Determine the (X, Y) coordinate at the center of the cell enclosing the given text.  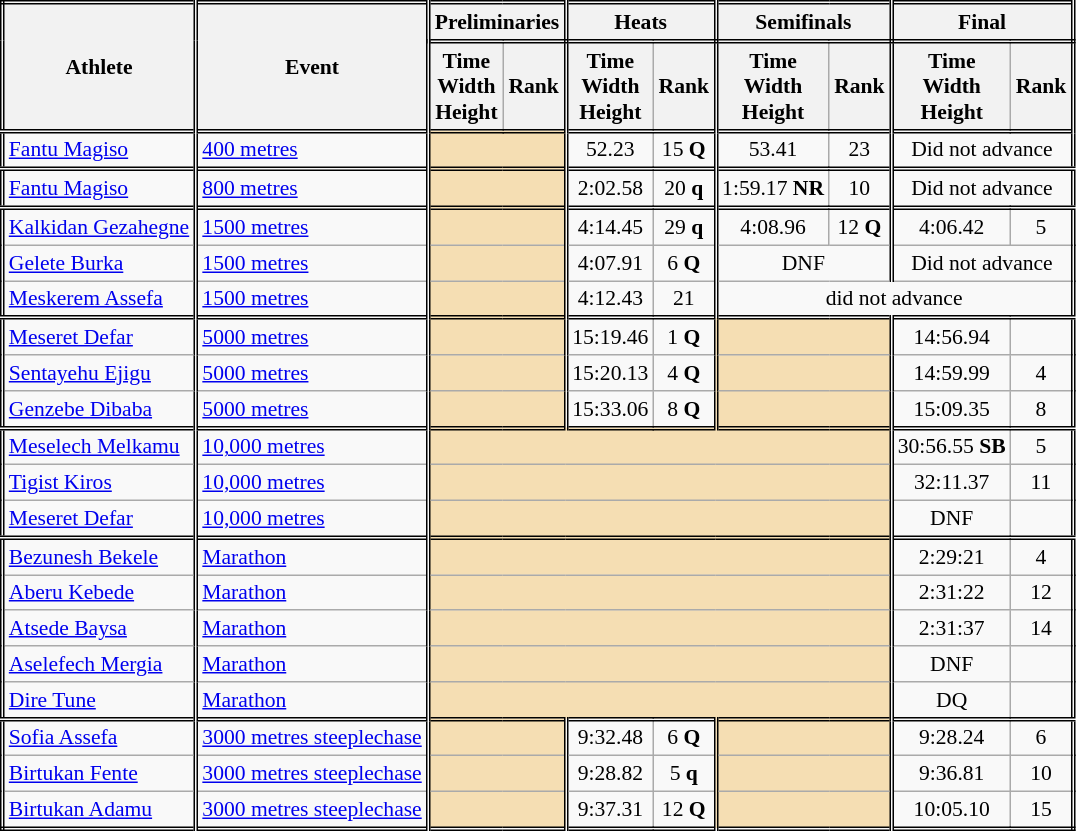
15:33.06 (610, 410)
2:02.58 (610, 190)
8 Q (684, 410)
9:32.48 (610, 738)
12 (1042, 593)
Event (312, 67)
1:59.17 NR (773, 190)
4:14.45 (610, 226)
5 q (684, 774)
Genzebe Dibaba (99, 410)
Athlete (99, 67)
53.41 (773, 150)
400 metres (312, 150)
4:08.96 (773, 226)
9:28.24 (951, 738)
4:12.43 (610, 300)
23 (860, 150)
14:59.99 (951, 373)
21 (684, 300)
2:29:21 (951, 556)
did not advance (894, 300)
Birtukan Adamu (99, 810)
DQ (951, 700)
29 q (684, 226)
15 (1042, 810)
11 (1042, 483)
Dire Tune (99, 700)
Heats (641, 22)
1 Q (684, 336)
14 (1042, 629)
8 (1042, 410)
Birtukan Fente (99, 774)
10:05.10 (951, 810)
2:31:37 (951, 629)
2:31:22 (951, 593)
Sofia Assefa (99, 738)
Sentayehu Ejigu (99, 373)
Final (982, 22)
30:56.55 SB (951, 446)
20 q (684, 190)
15:09.35 (951, 410)
Gelete Burka (99, 263)
4:06.42 (951, 226)
Kalkidan Gezahegne (99, 226)
Aselefech Mergia (99, 664)
9:37.31 (610, 810)
15:19.46 (610, 336)
800 metres (312, 190)
Bezunesh Bekele (99, 556)
Preliminaries (496, 22)
15:20.13 (610, 373)
Meselech Melkamu (99, 446)
Meskerem Assefa (99, 300)
9:36.81 (951, 774)
4:07.91 (610, 263)
15 Q (684, 150)
Atsede Baysa (99, 629)
Semifinals (804, 22)
4 Q (684, 373)
Aberu Kebede (99, 593)
9:28.82 (610, 774)
32:11.37 (951, 483)
Tigist Kiros (99, 483)
52.23 (610, 150)
14:56.94 (951, 336)
6 (1042, 738)
